Detect which cell encompasses the target text, then output its [x, y] center coordinate. 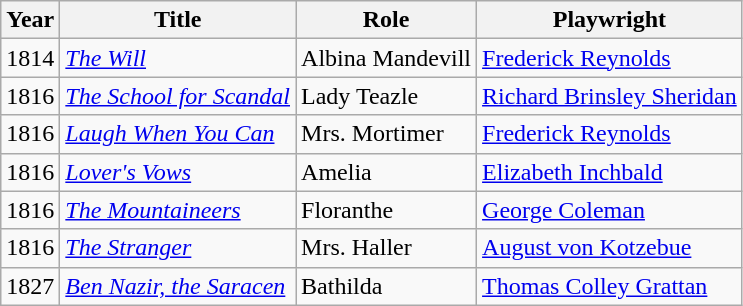
Mrs. Haller [386, 248]
Elizabeth Inchbald [610, 172]
1827 [30, 286]
The School for Scandal [178, 96]
Amelia [386, 172]
Year [30, 20]
Lady Teazle [386, 96]
George Coleman [610, 210]
Title [178, 20]
Bathilda [386, 286]
The Mountaineers [178, 210]
August von Kotzebue [610, 248]
The Stranger [178, 248]
Floranthe [386, 210]
The Will [178, 58]
Mrs. Mortimer [386, 134]
Playwright [610, 20]
Laugh When You Can [178, 134]
Thomas Colley Grattan [610, 286]
Albina Mandevill [386, 58]
Richard Brinsley Sheridan [610, 96]
Role [386, 20]
1814 [30, 58]
Ben Nazir, the Saracen [178, 286]
Lover's Vows [178, 172]
